Output the [X, Y] coordinate of the center of the cell containing the given text.  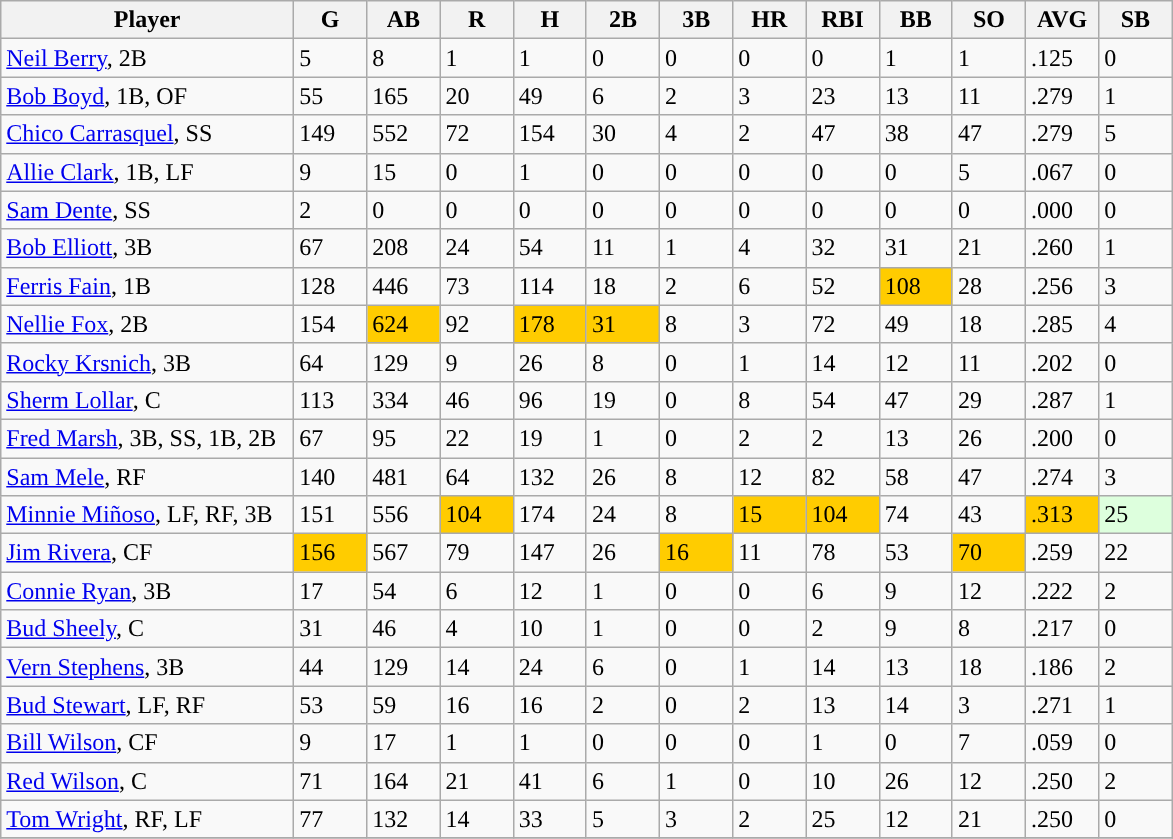
Bob Elliott, 3B [148, 248]
.059 [1062, 743]
77 [330, 819]
147 [550, 553]
HR [770, 20]
165 [404, 96]
Neil Berry, 2B [148, 58]
3B [696, 20]
.259 [1062, 553]
Tom Wright, RF, LF [148, 819]
28 [988, 286]
.217 [1062, 629]
Connie Ryan, 3B [148, 591]
H [550, 20]
38 [916, 134]
.287 [1062, 400]
.260 [1062, 248]
Vern Stephens, 3B [148, 667]
73 [476, 286]
Jim Rivera, CF [148, 553]
.256 [1062, 286]
.000 [1062, 210]
208 [404, 248]
R [476, 20]
BB [916, 20]
30 [622, 134]
Minnie Miñoso, LF, RF, 3B [148, 515]
41 [550, 781]
140 [330, 477]
178 [550, 324]
71 [330, 781]
RBI [842, 20]
Player [148, 20]
.125 [1062, 58]
20 [476, 96]
29 [988, 400]
149 [330, 134]
.285 [1062, 324]
113 [330, 400]
164 [404, 781]
Rocky Krsnich, 3B [148, 362]
Nellie Fox, 2B [148, 324]
59 [404, 705]
334 [404, 400]
7 [988, 743]
.222 [1062, 591]
174 [550, 515]
.200 [1062, 438]
481 [404, 477]
70 [988, 553]
55 [330, 96]
2B [622, 20]
58 [916, 477]
Chico Carrasquel, SS [148, 134]
151 [330, 515]
156 [330, 553]
.067 [1062, 172]
Sam Mele, RF [148, 477]
AVG [1062, 20]
Fred Marsh, 3B, SS, 1B, 2B [148, 438]
AB [404, 20]
74 [916, 515]
SO [988, 20]
Bob Boyd, 1B, OF [148, 96]
552 [404, 134]
Sherm Lollar, C [148, 400]
624 [404, 324]
SB [1136, 20]
.271 [1062, 705]
82 [842, 477]
Bud Stewart, LF, RF [148, 705]
Allie Clark, 1B, LF [148, 172]
79 [476, 553]
.202 [1062, 362]
128 [330, 286]
43 [988, 515]
108 [916, 286]
.274 [1062, 477]
Red Wilson, C [148, 781]
Bud Sheely, C [148, 629]
96 [550, 400]
114 [550, 286]
78 [842, 553]
.186 [1062, 667]
567 [404, 553]
.313 [1062, 515]
52 [842, 286]
23 [842, 96]
Ferris Fain, 1B [148, 286]
Sam Dente, SS [148, 210]
556 [404, 515]
92 [476, 324]
44 [330, 667]
G [330, 20]
95 [404, 438]
Bill Wilson, CF [148, 743]
33 [550, 819]
446 [404, 286]
32 [842, 248]
